From the cell containing the given text, extract its center point as [x, y] coordinate. 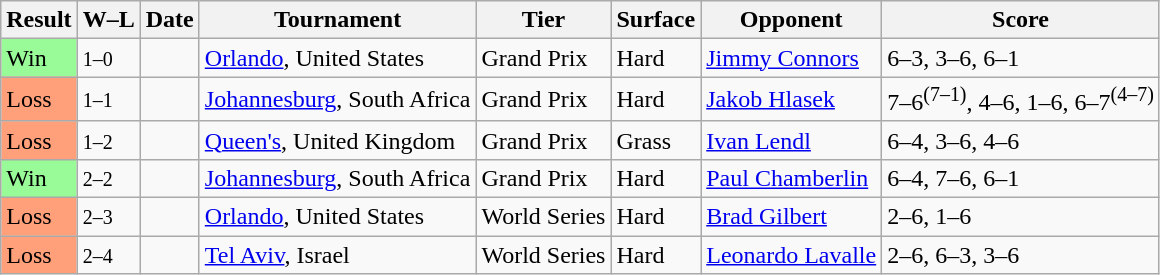
Grass [656, 140]
Ivan Lendl [792, 140]
2–6, 6–3, 3–6 [1021, 255]
Result [39, 20]
2–6, 1–6 [1021, 217]
Jakob Hlasek [792, 100]
Queen's, United Kingdom [338, 140]
Tier [544, 20]
2–4 [108, 255]
6–4, 7–6, 6–1 [1021, 178]
Tournament [338, 20]
Jimmy Connors [792, 58]
1–2 [108, 140]
Surface [656, 20]
Opponent [792, 20]
Paul Chamberlin [792, 178]
7–6(7–1), 4–6, 1–6, 6–7(4–7) [1021, 100]
W–L [108, 20]
Brad Gilbert [792, 217]
1–1 [108, 100]
2–3 [108, 217]
Leonardo Lavalle [792, 255]
Tel Aviv, Israel [338, 255]
Date [170, 20]
6–4, 3–6, 4–6 [1021, 140]
Score [1021, 20]
2–2 [108, 178]
6–3, 3–6, 6–1 [1021, 58]
1–0 [108, 58]
